Pinpoint the cell where the given text exists, returning its (x, y) midpoint coordinate. 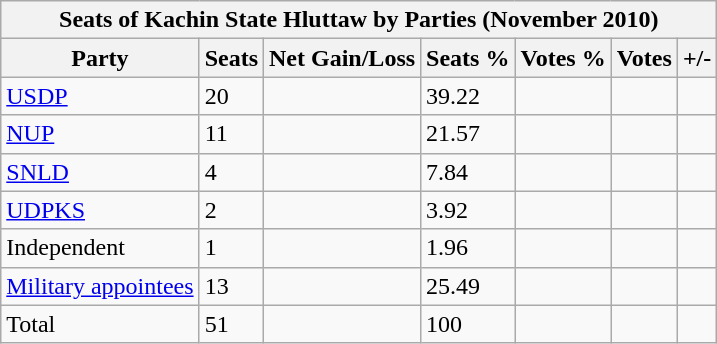
4 (231, 172)
39.22 (468, 96)
1 (231, 248)
Independent (100, 248)
1.96 (468, 248)
USDP (100, 96)
11 (231, 134)
Net Gain/Loss (342, 58)
51 (231, 324)
+/- (696, 58)
3.92 (468, 210)
7.84 (468, 172)
20 (231, 96)
Party (100, 58)
Military appointees (100, 286)
Total (100, 324)
21.57 (468, 134)
100 (468, 324)
UDPKS (100, 210)
13 (231, 286)
Votes % (563, 58)
2 (231, 210)
25.49 (468, 286)
Votes (644, 58)
Seats % (468, 58)
Seats of Kachin State Hluttaw by Parties (November 2010) (359, 20)
Seats (231, 58)
SNLD (100, 172)
NUP (100, 134)
